Return the [X, Y] coordinate for the center point of the cell that contains the specified text.  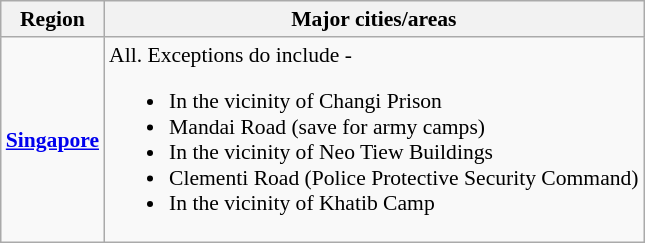
Region [52, 19]
Major cities/areas [374, 19]
Singapore [52, 140]
